Output the [X, Y] coordinate of the center of the cell containing the given text.  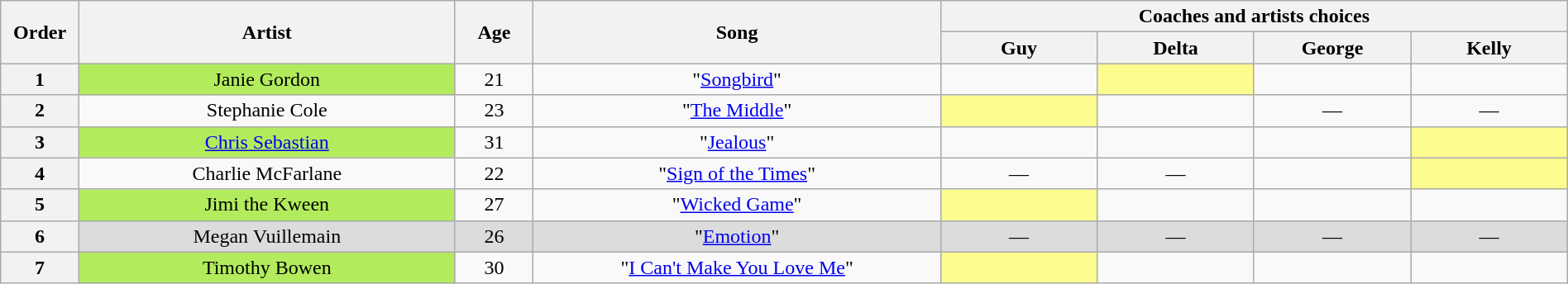
Janie Gordon [266, 79]
7 [40, 267]
George [1331, 48]
"Jealous" [738, 142]
30 [495, 267]
3 [40, 142]
Artist [266, 32]
27 [495, 205]
"Wicked Game" [738, 205]
6 [40, 236]
Megan Vuillemain [266, 236]
Delta [1176, 48]
5 [40, 205]
Order [40, 32]
"Emotion" [738, 236]
26 [495, 236]
"Songbird" [738, 79]
Age [495, 32]
Charlie McFarlane [266, 173]
Chris Sebastian [266, 142]
Coaches and artists choices [1254, 17]
"The Middle" [738, 111]
31 [495, 142]
21 [495, 79]
"Sign of the Times" [738, 173]
23 [495, 111]
22 [495, 173]
2 [40, 111]
Guy [1019, 48]
Timothy Bowen [266, 267]
Stephanie Cole [266, 111]
Kelly [1489, 48]
Song [738, 32]
4 [40, 173]
Jimi the Kween [266, 205]
1 [40, 79]
"I Can't Make You Love Me" [738, 267]
